For the text-containing cell, return its midpoint in [X, Y] coordinate format. 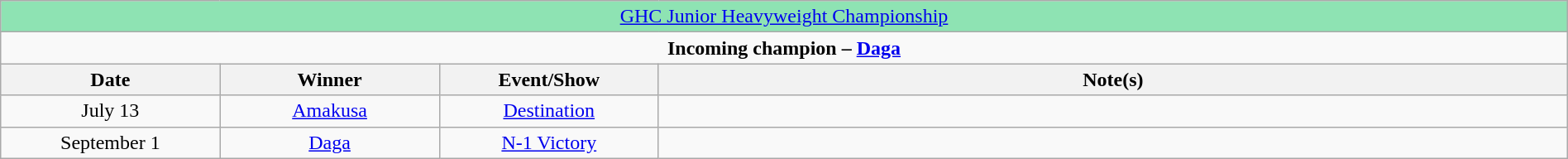
Destination [549, 111]
September 1 [111, 142]
Event/Show [549, 79]
Incoming champion – Daga [784, 48]
Daga [329, 142]
Note(s) [1113, 79]
Amakusa [329, 111]
July 13 [111, 111]
N-1 Victory [549, 142]
GHC Junior Heavyweight Championship [784, 17]
Winner [329, 79]
Date [111, 79]
